Detect which cell encompasses the target text, then output its [x, y] center coordinate. 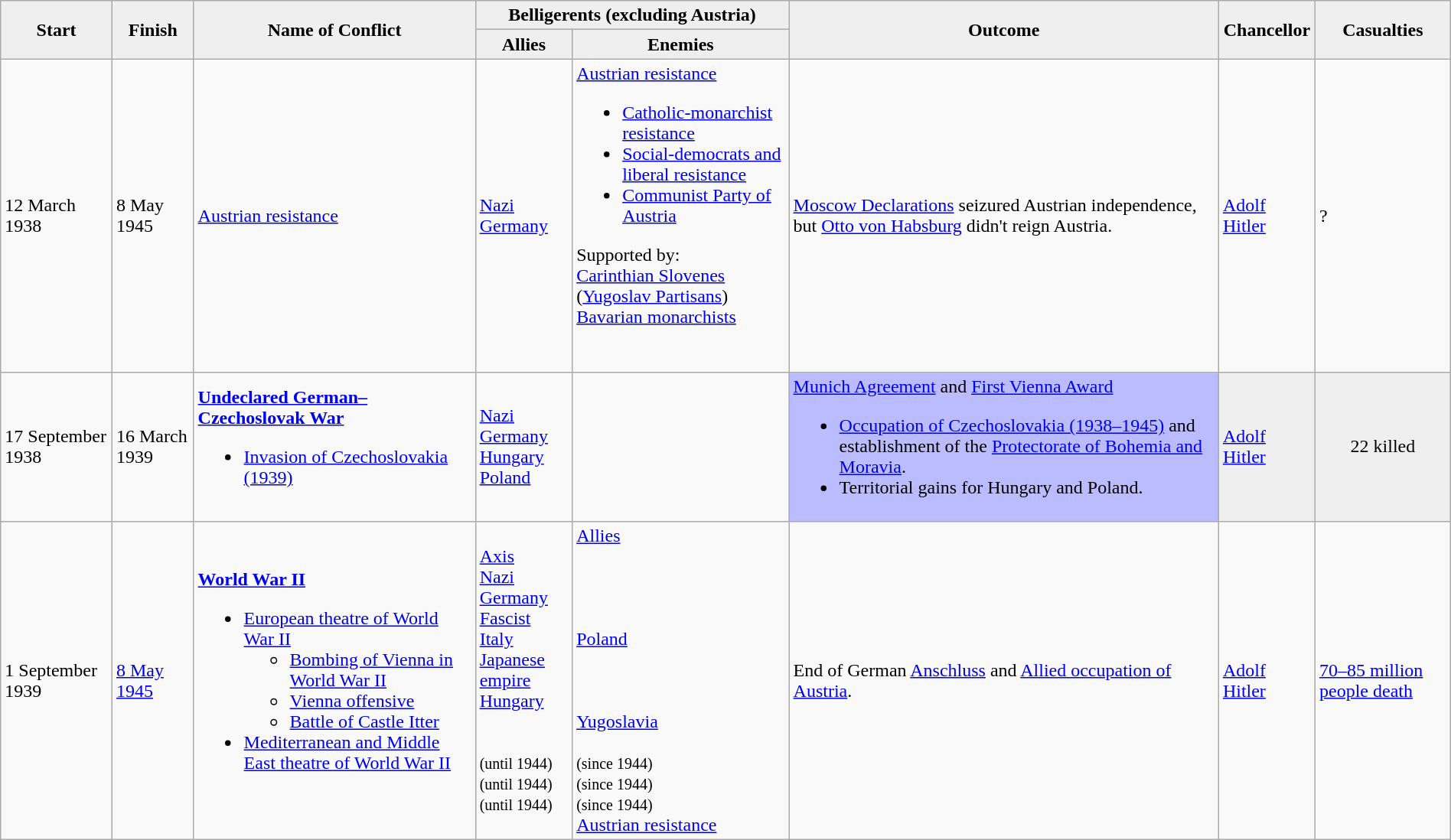
17 September 1938 [57, 447]
Enemies [681, 44]
Moscow Declarations seizured Austrian independence, but Otto von Habsburg didn't reign Austria. [1004, 216]
1 September 1939 [57, 680]
Allies [523, 44]
Outcome [1004, 30]
Casualties [1382, 30]
70–85 million people death [1382, 680]
Austrian resistance [334, 216]
Nazi Germany Hungary Poland [523, 447]
16 March 1939 [153, 447]
Nazi Germany [523, 216]
22 killed [1382, 447]
Finish [153, 30]
Chancellor [1267, 30]
Undeclared German–Czechoslovak WarInvasion of Czechoslovakia (1939) [334, 447]
End of German Anschluss and Allied occupation of Austria. [1004, 680]
? [1382, 216]
12 March 1938 [57, 216]
Axis Nazi Germany Fascist Italy Japanese empire Hungary (until 1944) (until 1944) (until 1944) [523, 680]
Name of Conflict [334, 30]
Belligerents (excluding Austria) [632, 15]
Start [57, 30]
Allies Poland Yugoslavia (since 1944) (since 1944) (since 1944) Austrian resistance [681, 680]
